For the text-containing cell, return its midpoint in (x, y) coordinate format. 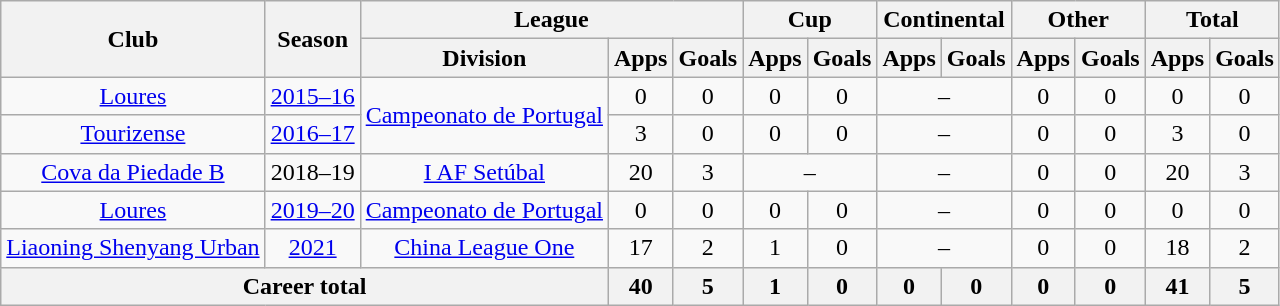
Continental (944, 20)
40 (641, 286)
2021 (312, 248)
Cup (810, 20)
41 (1177, 286)
Other (1078, 20)
Cova da Piedade B (133, 172)
Division (484, 58)
18 (1177, 248)
Career total (305, 286)
17 (641, 248)
League (552, 20)
China League One (484, 248)
Club (133, 39)
Season (312, 39)
2019–20 (312, 210)
2016–17 (312, 134)
2018–19 (312, 172)
Tourizense (133, 134)
I AF Setúbal (484, 172)
Total (1212, 20)
Liaoning Shenyang Urban (133, 248)
2015–16 (312, 96)
